For the text-containing cell, return its midpoint in (X, Y) coordinate format. 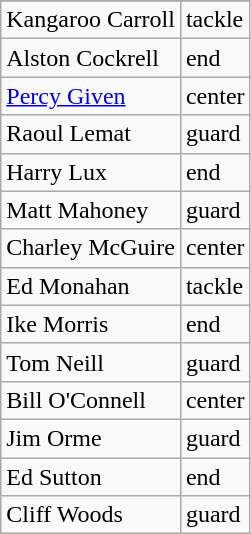
Ed Sutton (91, 477)
Harry Lux (91, 172)
Percy Given (91, 96)
Jim Orme (91, 438)
Bill O'Connell (91, 400)
Raoul Lemat (91, 134)
Kangaroo Carroll (91, 20)
Charley McGuire (91, 248)
Alston Cockrell (91, 58)
Ike Morris (91, 324)
Cliff Woods (91, 515)
Ed Monahan (91, 286)
Tom Neill (91, 362)
Matt Mahoney (91, 210)
